Return the [x, y] coordinate for the center point of the cell that contains the specified text.  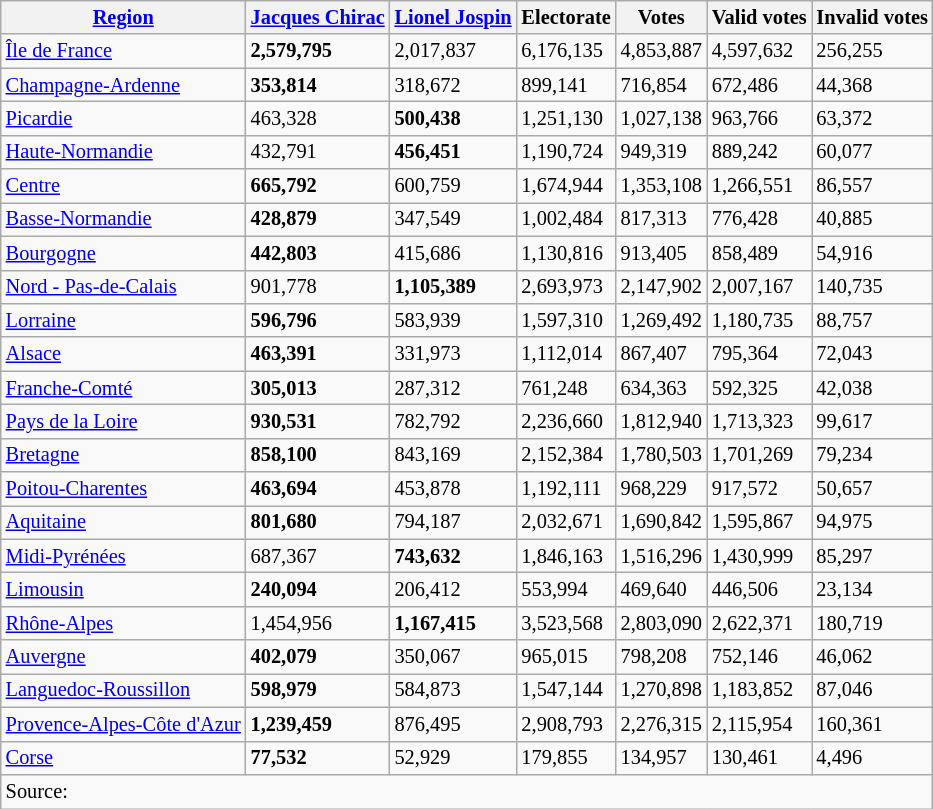
930,531 [318, 421]
353,814 [318, 85]
1,183,852 [760, 690]
901,778 [318, 287]
446,506 [760, 589]
180,719 [872, 623]
1,130,816 [566, 253]
1,239,459 [318, 724]
672,486 [760, 85]
402,079 [318, 657]
Poitou-Charentes [124, 489]
1,430,999 [760, 556]
913,405 [662, 253]
1,167,415 [454, 623]
4,597,632 [760, 51]
Provence-Alpes-Côte d'Azur [124, 724]
1,180,735 [760, 320]
Île de France [124, 51]
4,496 [872, 758]
2,693,973 [566, 287]
240,094 [318, 589]
2,017,837 [454, 51]
432,791 [318, 152]
318,672 [454, 85]
1,266,551 [760, 186]
963,766 [760, 118]
179,855 [566, 758]
Valid votes [760, 17]
453,878 [454, 489]
583,939 [454, 320]
6,176,135 [566, 51]
Centre [124, 186]
463,328 [318, 118]
876,495 [454, 724]
1,353,108 [662, 186]
801,680 [318, 522]
917,572 [760, 489]
1,701,269 [760, 455]
2,908,793 [566, 724]
442,803 [318, 253]
305,013 [318, 388]
2,276,315 [662, 724]
1,454,956 [318, 623]
968,229 [662, 489]
2,115,954 [760, 724]
Bourgogne [124, 253]
2,803,090 [662, 623]
965,015 [566, 657]
77,532 [318, 758]
1,192,111 [566, 489]
1,190,724 [566, 152]
3,523,568 [566, 623]
134,957 [662, 758]
Pays de la Loire [124, 421]
949,319 [662, 152]
600,759 [454, 186]
665,792 [318, 186]
Franche-Comté [124, 388]
1,002,484 [566, 219]
1,674,944 [566, 186]
2,622,371 [760, 623]
Nord - Pas-de-Calais [124, 287]
44,368 [872, 85]
Rhône-Alpes [124, 623]
752,146 [760, 657]
1,812,940 [662, 421]
899,141 [566, 85]
798,208 [662, 657]
79,234 [872, 455]
634,363 [662, 388]
743,632 [454, 556]
428,879 [318, 219]
1,105,389 [454, 287]
1,516,296 [662, 556]
50,657 [872, 489]
46,062 [872, 657]
331,973 [454, 354]
87,046 [872, 690]
2,007,167 [760, 287]
1,027,138 [662, 118]
795,364 [760, 354]
858,100 [318, 455]
86,557 [872, 186]
463,391 [318, 354]
Lionel Jospin [454, 17]
1,597,310 [566, 320]
Champagne-Ardenne [124, 85]
Basse-Normandie [124, 219]
2,032,671 [566, 522]
1,713,323 [760, 421]
1,780,503 [662, 455]
Languedoc-Roussillon [124, 690]
2,147,902 [662, 287]
584,873 [454, 690]
63,372 [872, 118]
463,694 [318, 489]
54,916 [872, 253]
1,270,898 [662, 690]
596,796 [318, 320]
Region [124, 17]
42,038 [872, 388]
1,112,014 [566, 354]
Votes [662, 17]
2,236,660 [566, 421]
843,169 [454, 455]
889,242 [760, 152]
456,451 [454, 152]
817,313 [662, 219]
Alsace [124, 354]
469,640 [662, 589]
1,595,867 [760, 522]
776,428 [760, 219]
99,617 [872, 421]
598,979 [318, 690]
Aquitaine [124, 522]
1,690,842 [662, 522]
23,134 [872, 589]
782,792 [454, 421]
553,994 [566, 589]
350,067 [454, 657]
Limousin [124, 589]
347,549 [454, 219]
72,043 [872, 354]
867,407 [662, 354]
Auvergne [124, 657]
Midi-Pyrénées [124, 556]
160,361 [872, 724]
1,547,144 [566, 690]
2,579,795 [318, 51]
858,489 [760, 253]
52,929 [454, 758]
94,975 [872, 522]
761,248 [566, 388]
88,757 [872, 320]
592,325 [760, 388]
Picardie [124, 118]
256,255 [872, 51]
Bretagne [124, 455]
500,438 [454, 118]
Haute-Normandie [124, 152]
1,251,130 [566, 118]
Electorate [566, 17]
794,187 [454, 522]
40,885 [872, 219]
206,412 [454, 589]
4,853,887 [662, 51]
687,367 [318, 556]
Corse [124, 758]
130,461 [760, 758]
85,297 [872, 556]
415,686 [454, 253]
Source: [467, 791]
1,846,163 [566, 556]
2,152,384 [566, 455]
Jacques Chirac [318, 17]
140,735 [872, 287]
60,077 [872, 152]
Lorraine [124, 320]
1,269,492 [662, 320]
Invalid votes [872, 17]
287,312 [454, 388]
716,854 [662, 85]
